Provide the (X, Y) coordinate of the cell's center where the given text is located.  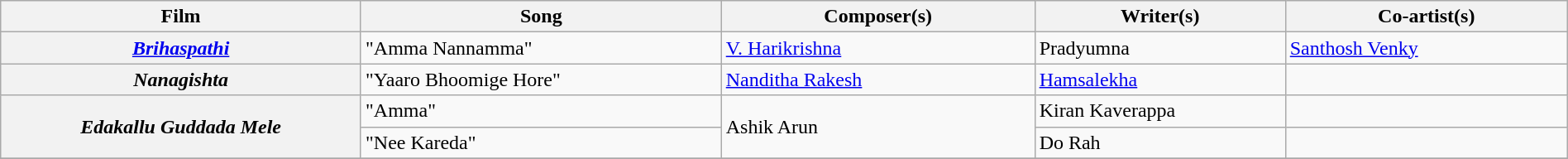
Brihaspathi (181, 48)
Writer(s) (1159, 17)
Nanditha Rakesh (878, 79)
Composer(s) (878, 17)
Kiran Kaverappa (1159, 111)
Co-artist(s) (1426, 17)
Film (181, 17)
Santhosh Venky (1426, 48)
Hamsalekha (1159, 79)
Do Rah (1159, 142)
"Nee Kareda" (541, 142)
Edakallu Guddada Mele (181, 127)
Pradyumna (1159, 48)
Nanagishta (181, 79)
"Amma Nannamma" (541, 48)
Song (541, 17)
"Amma" (541, 111)
Ashik Arun (878, 127)
"Yaaro Bhoomige Hore" (541, 79)
V. Harikrishna (878, 48)
